Identify which cell holds the provided text, then report its [x, y] central coordinate. 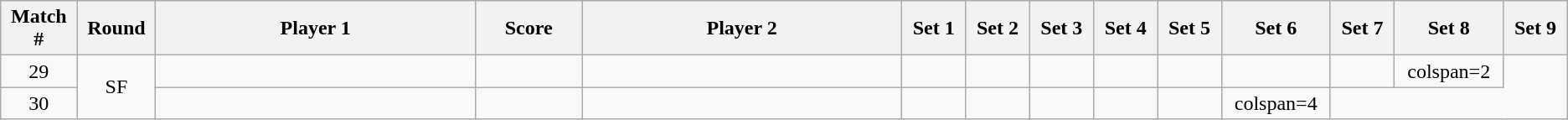
Set 1 [933, 29]
colspan=2 [1449, 71]
colspan=4 [1276, 103]
29 [39, 71]
Set 2 [998, 29]
Match # [39, 29]
Set 3 [1061, 29]
Player 1 [316, 29]
Score [529, 29]
Set 7 [1362, 29]
Set 6 [1276, 29]
SF [116, 87]
Set 8 [1449, 29]
Set 4 [1125, 29]
Player 2 [742, 29]
Round [116, 29]
Set 5 [1189, 29]
30 [39, 103]
Set 9 [1535, 29]
